Extract the (x, y) coordinate from the center of the cell holding the provided text.  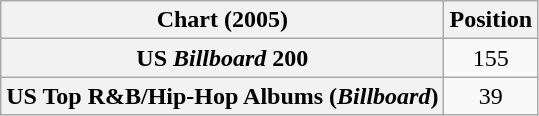
US Billboard 200 (222, 58)
US Top R&B/Hip-Hop Albums (Billboard) (222, 96)
39 (491, 96)
Chart (2005) (222, 20)
155 (491, 58)
Position (491, 20)
